Search for the cell housing the specified text and yield its (X, Y) center coordinate. 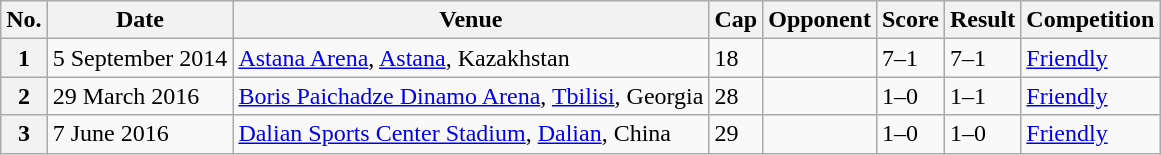
Cap (736, 20)
Dalian Sports Center Stadium, Dalian, China (471, 134)
7 June 2016 (140, 134)
Result (982, 20)
Boris Paichadze Dinamo Arena, Tbilisi, Georgia (471, 96)
18 (736, 58)
Competition (1090, 20)
No. (24, 20)
29 (736, 134)
28 (736, 96)
Astana Arena, Astana, Kazakhstan (471, 58)
1 (24, 58)
Date (140, 20)
5 September 2014 (140, 58)
2 (24, 96)
1–1 (982, 96)
Venue (471, 20)
29 March 2016 (140, 96)
3 (24, 134)
Opponent (820, 20)
Score (910, 20)
